Identify which cell holds the provided text, then report its (x, y) central coordinate. 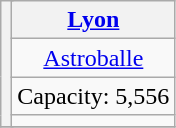
Astroballe (94, 58)
Capacity: 5,556 (94, 96)
Lyon (94, 20)
